From the cell containing the given text, extract its center point as [x, y] coordinate. 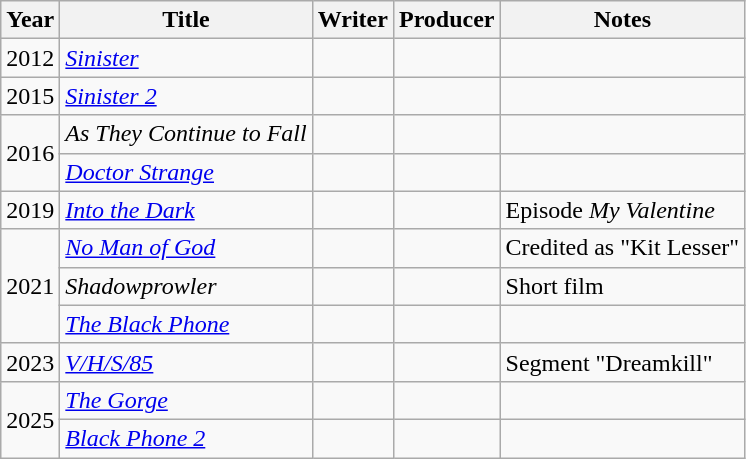
No Man of God [186, 248]
The Black Phone [186, 324]
As They Continue to Fall [186, 134]
V/H/S/85 [186, 362]
Sinister 2 [186, 96]
Episode My Valentine [622, 210]
2021 [30, 286]
Credited as "Kit Lesser" [622, 248]
2015 [30, 96]
2016 [30, 153]
Shadowprowler [186, 286]
Producer [446, 20]
Sinister [186, 58]
2023 [30, 362]
2019 [30, 210]
Black Phone 2 [186, 438]
Writer [352, 20]
The Gorge [186, 400]
Into the Dark [186, 210]
2025 [30, 419]
Short film [622, 286]
2012 [30, 58]
Title [186, 20]
Doctor Strange [186, 172]
Year [30, 20]
Segment "Dreamkill" [622, 362]
Notes [622, 20]
